Output the [x, y] coordinate of the center of the cell containing the given text.  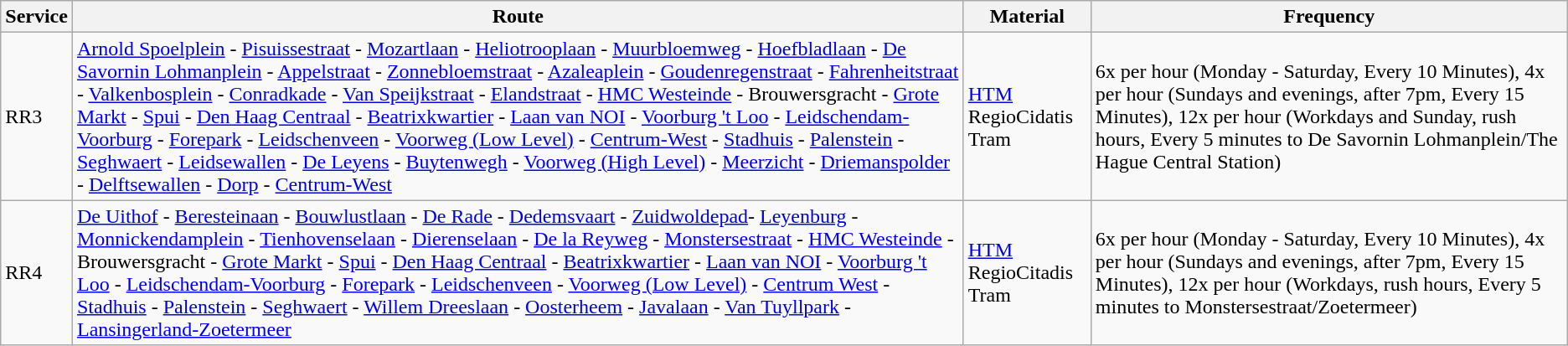
RR3 [37, 116]
Service [37, 17]
Route [518, 17]
Frequency [1328, 17]
HTM RegioCitadis Tram [1027, 273]
HTM RegioCidatis Tram [1027, 116]
RR4 [37, 273]
Material [1027, 17]
